Provide the [x, y] coordinate of the cell's center where the given text is located.  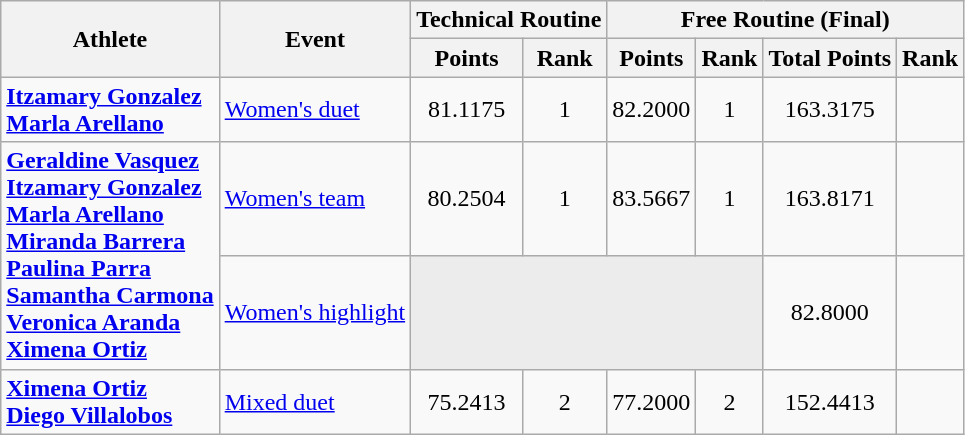
82.8000 [830, 312]
81.1175 [467, 110]
163.8171 [830, 199]
80.2504 [467, 199]
77.2000 [652, 402]
Women's highlight [314, 312]
152.4413 [830, 402]
Mixed duet [314, 402]
Women's team [314, 199]
83.5667 [652, 199]
Event [314, 39]
82.2000 [652, 110]
Itzamary GonzalezMarla Arellano [110, 110]
Ximena OrtizDiego Villalobos [110, 402]
Athlete [110, 39]
Total Points [830, 58]
Free Routine (Final) [786, 20]
163.3175 [830, 110]
Technical Routine [509, 20]
Geraldine VasquezItzamary GonzalezMarla ArellanoMiranda BarreraPaulina ParraSamantha CarmonaVeronica ArandaXimena Ortiz [110, 256]
75.2413 [467, 402]
Women's duet [314, 110]
